Find where the given text appears and provide that cell's center as [X, Y] coordinate. 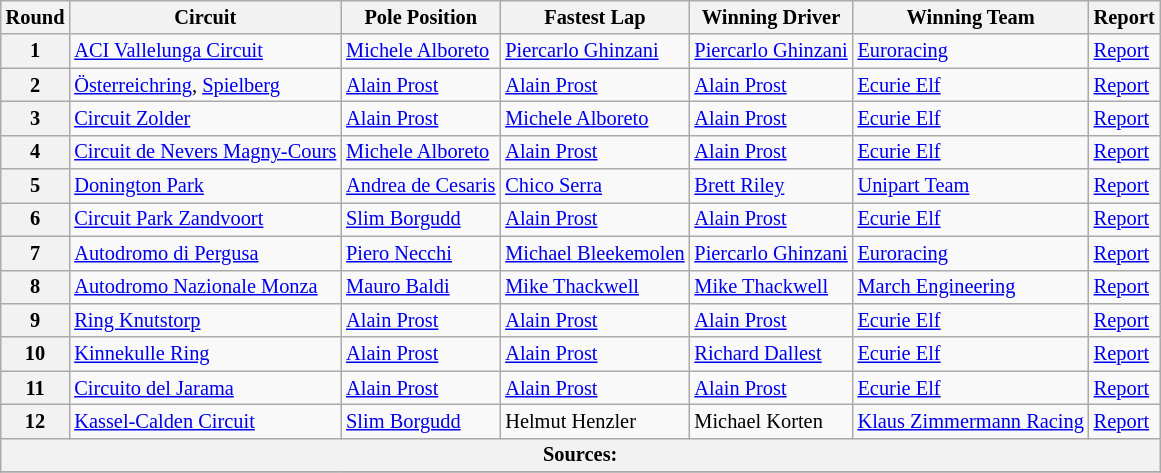
ACI Vallelunga Circuit [205, 51]
Mauro Baldi [420, 287]
8 [36, 287]
Andrea de Cesaris [420, 186]
Circuit Park Zandvoort [205, 219]
Autodromo Nazionale Monza [205, 287]
Autodromo di Pergusa [205, 253]
11 [36, 388]
Piero Necchi [420, 253]
Österreichring, Spielberg [205, 85]
Circuit [205, 17]
Winning Driver [770, 17]
4 [36, 152]
6 [36, 219]
March Engineering [971, 287]
7 [36, 253]
3 [36, 118]
Kinnekulle Ring [205, 354]
Ring Knutstorp [205, 320]
1 [36, 51]
Fastest Lap [594, 17]
9 [36, 320]
Circuito del Jarama [205, 388]
Helmut Henzler [594, 421]
Winning Team [971, 17]
Pole Position [420, 17]
Michael Bleekemolen [594, 253]
Circuit Zolder [205, 118]
Round [36, 17]
Brett Riley [770, 186]
Richard Dallest [770, 354]
Circuit de Nevers Magny-Cours [205, 152]
5 [36, 186]
Michael Korten [770, 421]
Donington Park [205, 186]
10 [36, 354]
12 [36, 421]
Klaus Zimmermann Racing [971, 421]
Kassel-Calden Circuit [205, 421]
Sources: [580, 455]
Unipart Team [971, 186]
2 [36, 85]
Chico Serra [594, 186]
